Return the [x, y] coordinate for the center point of the cell that contains the specified text.  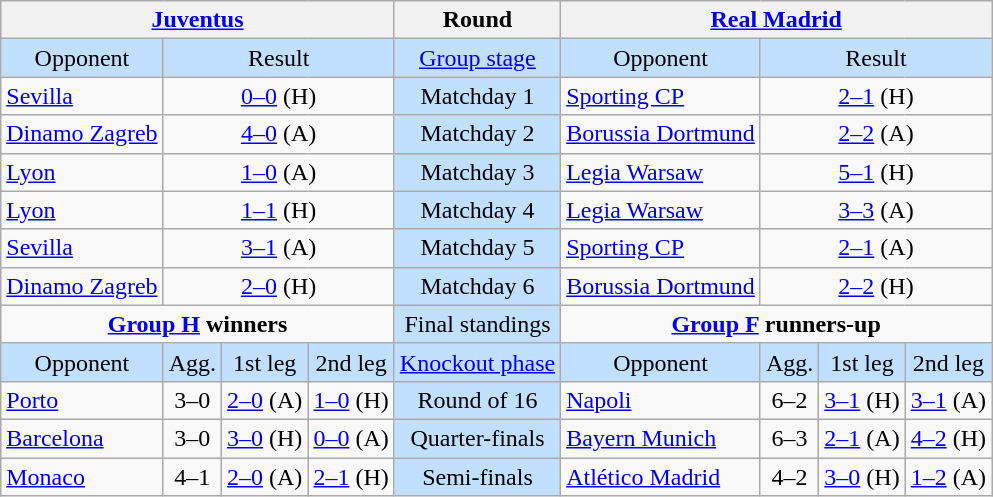
1–0 (H) [351, 400]
Matchday 1 [477, 96]
Round of 16 [477, 400]
0–0 (A) [351, 438]
Knockout phase [477, 362]
Napoli [661, 400]
Group H winners [198, 324]
4–2 [789, 477]
3–3 (A) [876, 210]
Matchday 3 [477, 172]
Semi-finals [477, 477]
Group F runners-up [776, 324]
Matchday 5 [477, 248]
2–2 (A) [876, 134]
3–1 (H) [862, 400]
Group stage [477, 58]
Porto [82, 400]
2–2 (H) [876, 286]
Monaco [82, 477]
4–0 (A) [278, 134]
Matchday 6 [477, 286]
6–2 [789, 400]
Barcelona [82, 438]
2–0 (H) [278, 286]
4–1 [192, 477]
1–0 (A) [278, 172]
Bayern Munich [661, 438]
4–2 (H) [948, 438]
Matchday 4 [477, 210]
Real Madrid [776, 20]
Quarter-finals [477, 438]
Atlético Madrid [661, 477]
1–1 (H) [278, 210]
Final standings [477, 324]
5–1 (H) [876, 172]
1–2 (A) [948, 477]
Matchday 2 [477, 134]
6–3 [789, 438]
Round [477, 20]
0–0 (H) [278, 96]
Juventus [198, 20]
